Detect which cell encompasses the target text, then output its [X, Y] center coordinate. 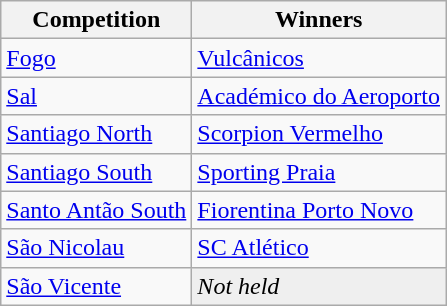
Fiorentina Porto Novo [319, 210]
Vulcânicos [319, 58]
Winners [319, 20]
Santo Antão South [96, 210]
Sal [96, 96]
São Vicente [96, 286]
Sporting Praia [319, 172]
Académico do Aeroporto [319, 96]
SC Atlético [319, 248]
Santiago South [96, 172]
São Nicolau [96, 248]
Competition [96, 20]
Not held [319, 286]
Fogo [96, 58]
Scorpion Vermelho [319, 134]
Santiago North [96, 134]
